Pinpoint the cell where the given text exists, returning its (X, Y) midpoint coordinate. 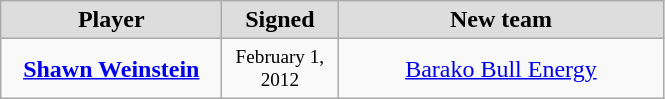
Signed (280, 20)
New team (501, 20)
Shawn Weinstein (112, 69)
Player (112, 20)
Barako Bull Energy (501, 69)
February 1, 2012 (280, 69)
